Find where the given text appears and provide that cell's center as [x, y] coordinate. 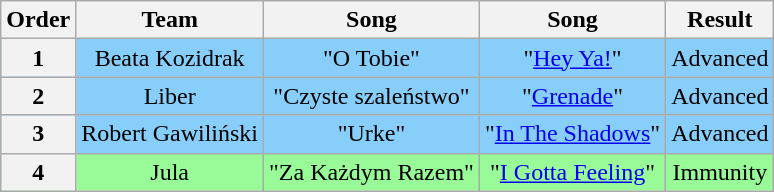
"Urke" [372, 134]
"I Gotta Feeling" [572, 172]
4 [38, 172]
Robert Gawiliński [170, 134]
"Za Każdym Razem" [372, 172]
Jula [170, 172]
1 [38, 58]
Result [720, 20]
Order [38, 20]
"O Tobie" [372, 58]
Beata Kozidrak [170, 58]
Immunity [720, 172]
"In The Shadows" [572, 134]
Liber [170, 96]
"Grenade" [572, 96]
3 [38, 134]
"Hey Ya!" [572, 58]
2 [38, 96]
"Czyste szaleństwo" [372, 96]
Team [170, 20]
